Scan for the cell matching the given text and deliver its [x, y] coordinate at center. 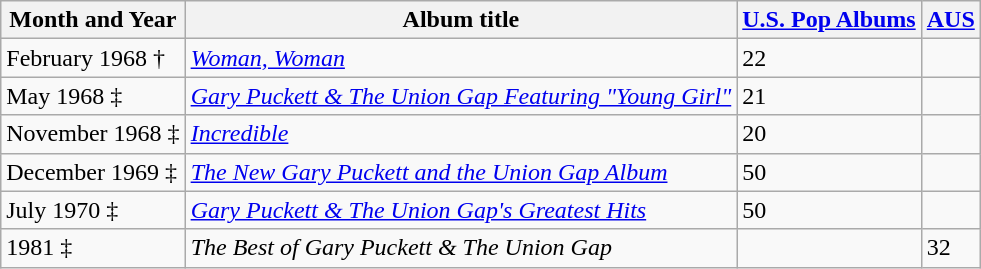
22 [829, 58]
Gary Puckett & The Union Gap's Greatest Hits [461, 210]
The Best of Gary Puckett & The Union Gap [461, 248]
32 [950, 248]
Incredible [461, 134]
November 1968 ‡ [93, 134]
Gary Puckett & The Union Gap Featuring "Young Girl" [461, 96]
Album title [461, 20]
1981 ‡ [93, 248]
Woman, Woman [461, 58]
The New Gary Puckett and the Union Gap Album [461, 172]
February 1968 † [93, 58]
December 1969 ‡ [93, 172]
May 1968 ‡ [93, 96]
U.S. Pop Albums [829, 20]
21 [829, 96]
Month and Year [93, 20]
AUS [950, 20]
20 [829, 134]
July 1970 ‡ [93, 210]
